Detect which cell encompasses the target text, then output its (x, y) center coordinate. 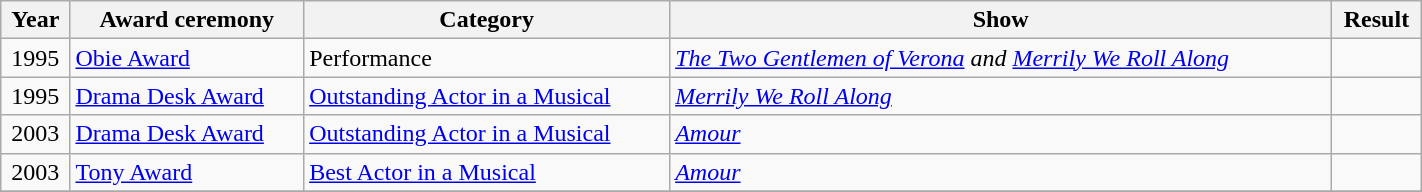
The Two Gentlemen of Verona and Merrily We Roll Along (1001, 58)
Year (36, 20)
Obie Award (187, 58)
Category (487, 20)
Best Actor in a Musical (487, 172)
Award ceremony (187, 20)
Merrily We Roll Along (1001, 96)
Performance (487, 58)
Tony Award (187, 172)
Result (1377, 20)
Show (1001, 20)
